Detect which cell encompasses the target text, then output its (X, Y) center coordinate. 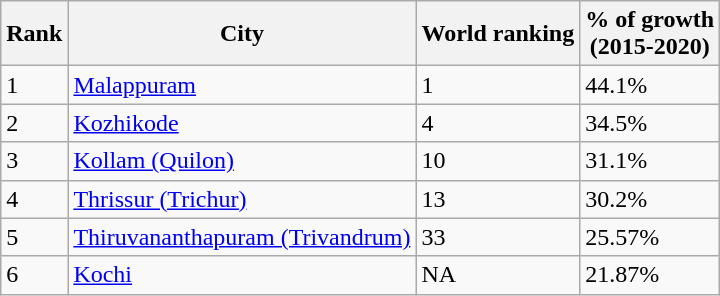
13 (498, 199)
5 (34, 237)
6 (34, 275)
44.1% (650, 85)
City (242, 34)
Malappuram (242, 85)
2 (34, 123)
10 (498, 161)
Rank (34, 34)
Kollam (Quilon) (242, 161)
21.87% (650, 275)
% of growth(2015-2020) (650, 34)
34.5% (650, 123)
33 (498, 237)
World ranking (498, 34)
Kozhikode (242, 123)
Kochi (242, 275)
3 (34, 161)
31.1% (650, 161)
Thrissur (Trichur) (242, 199)
25.57% (650, 237)
30.2% (650, 199)
NA (498, 275)
Thiruvananthapuram (Trivandrum) (242, 237)
